Search for the cell housing the specified text and yield its (x, y) center coordinate. 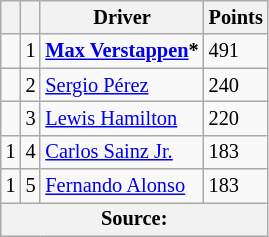
Points (236, 17)
3 (31, 118)
Lewis Hamilton (122, 118)
Carlos Sainz Jr. (122, 152)
Fernando Alonso (122, 186)
Source: (134, 219)
5 (31, 186)
4 (31, 152)
2 (31, 85)
491 (236, 51)
Sergio Pérez (122, 85)
Max Verstappen* (122, 51)
220 (236, 118)
240 (236, 85)
Driver (122, 17)
